Detect which cell encompasses the target text, then output its [X, Y] center coordinate. 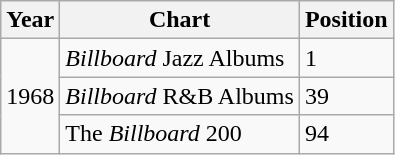
Year [30, 20]
Chart [180, 20]
Position [346, 20]
Billboard R&B Albums [180, 96]
39 [346, 96]
1968 [30, 96]
The Billboard 200 [180, 134]
94 [346, 134]
Billboard Jazz Albums [180, 58]
1 [346, 58]
